Return the (x, y) coordinate for the center point of the cell that contains the specified text.  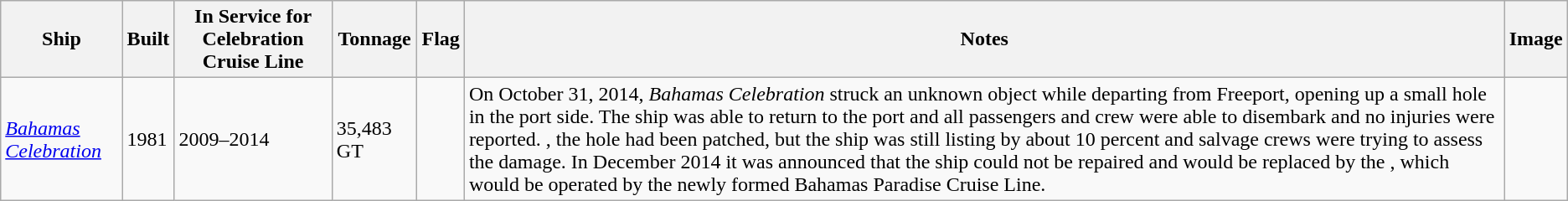
2009–2014 (253, 139)
35,483 GT (374, 139)
Bahamas Celebration (62, 139)
Flag (441, 39)
Notes (984, 39)
Ship (62, 39)
1981 (148, 139)
Tonnage (374, 39)
Image (1536, 39)
Built (148, 39)
In Service for Celebration Cruise Line (253, 39)
